Scan for the cell matching the given text and deliver its (x, y) coordinate at center. 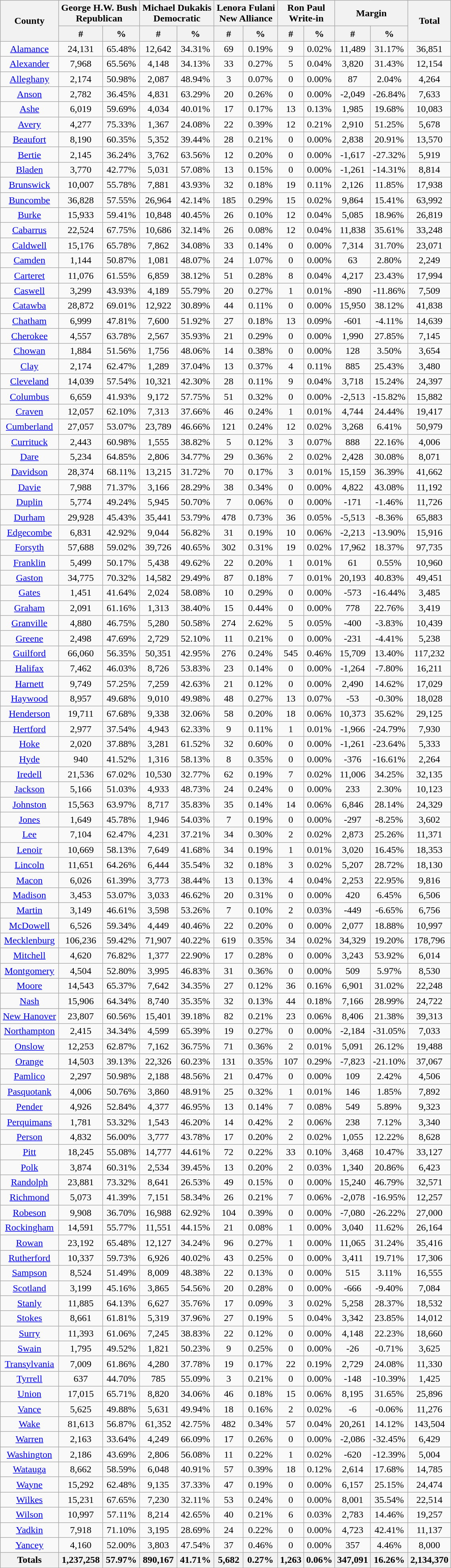
68.11% (121, 472)
10,848 (158, 215)
7,259 (158, 683)
25.15% (389, 1485)
65.78% (121, 245)
8,530 (429, 971)
5.89% (389, 1107)
42.30% (196, 381)
49.94% (196, 1409)
1,055 (353, 1137)
3,199 (81, 1288)
106,236 (81, 941)
36.45% (121, 94)
24,397 (429, 381)
31.65% (389, 1394)
16.45% (389, 850)
10,960 (429, 563)
637 (81, 1379)
34.08% (196, 245)
-1,264 (353, 668)
41,662 (429, 472)
37.21% (196, 835)
8,195 (353, 1394)
22.16% (389, 442)
-171 (353, 502)
10,373 (353, 714)
46.83% (196, 971)
2,498 (81, 638)
1,377 (158, 956)
Pasquotank (29, 1092)
14,543 (81, 986)
3,602 (429, 820)
3,625 (429, 1348)
1,821 (158, 1348)
15.24% (389, 381)
5,085 (353, 215)
42.75% (196, 1424)
302 (228, 548)
2,910 (353, 124)
57,688 (81, 548)
County (29, 21)
48.06% (196, 351)
3,243 (353, 956)
4,189 (158, 291)
10,669 (81, 850)
63.29% (196, 94)
34,329 (353, 941)
8,814 (429, 170)
47.69% (121, 638)
9,816 (429, 880)
10,530 (158, 774)
34,775 (81, 578)
Rockingham (29, 1228)
Surry (29, 1333)
25.43% (389, 366)
3,166 (158, 487)
3,040 (353, 1228)
Onslow (29, 1046)
8,662 (81, 1470)
36,851 (429, 49)
3.11% (389, 1273)
31.24% (389, 1243)
3,342 (353, 1318)
34.31% (196, 49)
4,831 (158, 94)
10,337 (81, 1258)
38.44% (196, 880)
Cherokee (29, 336)
62 (228, 774)
11,076 (81, 276)
940 (81, 759)
8,000 (429, 1545)
29,928 (81, 517)
-16.61% (389, 759)
38.40% (196, 608)
-148 (353, 1379)
4,506 (429, 1076)
11,065 (353, 1243)
6,444 (158, 865)
56.82% (196, 532)
11.62% (389, 1228)
66,060 (81, 653)
42.14% (196, 200)
9,172 (158, 396)
3,777 (158, 1137)
48.38% (196, 1273)
22.90% (196, 956)
31.72% (196, 472)
41.71% (196, 1560)
11,137 (429, 1530)
Moore (29, 986)
-7.80% (389, 668)
-2,078 (353, 1198)
-7,080 (353, 1213)
545 (291, 653)
-24.79% (389, 729)
3,865 (158, 1288)
24,722 (429, 1001)
Mecklenburg (29, 941)
56.08% (196, 1454)
55.09% (196, 1379)
76.82% (121, 956)
-573 (353, 593)
37 (228, 1545)
13,570 (429, 139)
32.06% (196, 714)
-2,513 (353, 396)
2,091 (81, 608)
-0.71% (389, 1348)
59.41% (121, 215)
75.33% (121, 124)
2,567 (158, 336)
51.03% (121, 789)
43.69% (121, 1454)
5,774 (81, 502)
1,340 (353, 1167)
10,686 (158, 230)
32.14% (196, 230)
Ron PaulWrite-in (306, 14)
32.11% (196, 1500)
420 (353, 895)
16,211 (429, 668)
28,872 (81, 306)
Halifax (29, 668)
14.46% (389, 1515)
2,264 (429, 759)
22.95% (389, 880)
3,195 (158, 1530)
29,125 (429, 714)
50.76% (121, 1092)
5,091 (353, 1046)
7,162 (158, 1046)
Randolph (29, 1182)
-666 (353, 1288)
0.55% (389, 563)
-31.05% (389, 1031)
12,253 (81, 1046)
57.54% (121, 381)
2.42% (389, 1076)
69.01% (121, 306)
17,015 (81, 1394)
14,012 (429, 1318)
31.70% (389, 245)
Macon (29, 880)
Ashe (29, 109)
3.50% (389, 351)
40.45% (196, 215)
39.45% (196, 1167)
1,263 (291, 1560)
4,599 (158, 1031)
28.37% (389, 1303)
41.39% (121, 1198)
Gaston (29, 578)
-6 (353, 1409)
15,401 (158, 1016)
178,796 (429, 941)
36.75% (196, 1046)
4,249 (158, 1439)
51.56% (121, 351)
1,543 (158, 1122)
11,885 (81, 1303)
-23.64% (389, 744)
55.78% (121, 185)
10,439 (429, 623)
52.00% (121, 1545)
65.71% (121, 1394)
Rutherford (29, 1258)
Cumberland (29, 426)
-53 (353, 699)
36.24% (121, 154)
0.42% (260, 1122)
32.77% (196, 774)
11,651 (81, 865)
888 (353, 442)
Graham (29, 608)
37.33% (196, 1485)
16,555 (429, 1273)
8,524 (81, 1273)
2,490 (353, 683)
2,087 (158, 79)
46.62% (196, 895)
-16.44% (389, 593)
82 (228, 1016)
131 (228, 1061)
4.46% (389, 1545)
4,723 (353, 1530)
62.92% (196, 1213)
-2,049 (353, 94)
482 (228, 1424)
4,034 (158, 109)
34.77% (196, 457)
7,084 (429, 1288)
37.88% (121, 744)
37.54% (121, 729)
61 (353, 563)
8,726 (158, 668)
20.86% (389, 1167)
274 (228, 623)
3,773 (158, 880)
3,299 (81, 291)
Richmond (29, 1198)
104 (228, 1213)
3,419 (429, 608)
53.92% (389, 956)
58.59% (121, 1470)
-2,086 (353, 1439)
28.14% (389, 804)
44.70% (121, 1379)
Brunswick (29, 185)
47 (228, 1485)
-26 (353, 1348)
7,881 (158, 185)
Lenoir (29, 850)
2,126 (353, 185)
Cabarrus (29, 230)
19.68% (389, 109)
Alamance (29, 49)
23,789 (158, 426)
14.62% (389, 683)
49,451 (429, 578)
3,598 (158, 910)
71.37% (121, 487)
22,524 (81, 230)
Harnett (29, 683)
-4.11% (389, 321)
24,329 (429, 804)
22.23% (389, 1333)
6,859 (158, 276)
52.10% (196, 638)
55.08% (121, 1152)
0.44% (260, 608)
Bladen (29, 170)
3,654 (429, 351)
Columbus (29, 396)
10.47% (389, 1152)
Granville (29, 623)
7,509 (429, 291)
5,234 (81, 457)
5,280 (158, 623)
26.53% (196, 1182)
71 (228, 1046)
7,633 (429, 94)
53.83% (196, 668)
Madison (29, 895)
3,803 (158, 1545)
61.39% (121, 880)
Swain (29, 1348)
24.44% (389, 411)
6,506 (429, 895)
42.63% (196, 683)
Alleghany (29, 79)
2,873 (353, 835)
117,232 (429, 653)
2.04% (389, 79)
Lee (29, 835)
-9.40% (389, 1288)
42.92% (121, 532)
50.23% (196, 1348)
20,261 (353, 1424)
61.52% (196, 744)
2,614 (353, 1470)
23,071 (429, 245)
50.87% (121, 260)
6.45% (389, 895)
37.78% (196, 1364)
7,968 (81, 64)
347,091 (353, 1560)
38.82% (196, 442)
48 (228, 699)
6,423 (429, 1167)
7,104 (81, 835)
41.52% (121, 759)
61.06% (121, 1333)
-297 (353, 820)
Camden (29, 260)
128 (353, 351)
4,620 (81, 956)
Iredell (29, 774)
107 (291, 1061)
1,649 (81, 820)
29.49% (196, 578)
11,192 (429, 487)
5,438 (158, 563)
-231 (353, 638)
5,919 (429, 154)
49.24% (121, 502)
23,192 (81, 1243)
-13.90% (389, 532)
3,770 (81, 170)
6,999 (81, 321)
51.49% (121, 1273)
5,319 (158, 1318)
185 (228, 200)
53.79% (196, 517)
15,176 (81, 245)
2,428 (353, 457)
54.03% (196, 820)
1,144 (81, 260)
15,231 (81, 1500)
1,237,258 (81, 1560)
619 (228, 941)
60.31% (121, 1167)
42.77% (121, 170)
30.08% (389, 457)
Clay (29, 366)
-27.32% (389, 154)
6 (291, 1515)
10,321 (158, 381)
37.66% (196, 411)
Hyde (29, 759)
5,352 (158, 139)
26,164 (429, 1228)
Edgecombe (29, 532)
11,371 (429, 835)
1,451 (81, 593)
15,709 (353, 653)
26,964 (158, 200)
238 (353, 1122)
Haywood (29, 699)
81,613 (81, 1424)
34.35% (196, 986)
18,028 (429, 699)
57.55% (121, 200)
50.17% (121, 563)
57.08% (196, 170)
7,230 (158, 1500)
19.20% (389, 941)
9,323 (429, 1107)
1,985 (353, 109)
Stokes (29, 1318)
6,627 (158, 1303)
Wayne (29, 1485)
14,591 (81, 1228)
778 (353, 608)
Robeson (29, 1213)
8,071 (429, 457)
0.37% (260, 366)
5,682 (228, 1560)
45.43% (121, 517)
15,563 (81, 804)
Vance (29, 1409)
4,880 (81, 623)
49.98% (196, 699)
8,820 (158, 1394)
8,957 (81, 699)
23.43% (389, 276)
-601 (353, 321)
Michael DukakisDemocratic (177, 14)
63 (353, 260)
-12.39% (389, 1454)
5,004 (429, 1454)
23.85% (389, 1318)
4,377 (158, 1107)
Yancey (29, 1545)
41.68% (196, 850)
-5,513 (353, 517)
32,135 (429, 774)
Caldwell (29, 245)
11,330 (429, 1364)
Gates (29, 593)
Tyrrell (29, 1379)
40.46% (196, 926)
4,277 (81, 124)
-0.30% (389, 699)
Dare (29, 457)
11,838 (353, 230)
Anson (29, 94)
6,429 (429, 1439)
67.68% (121, 714)
3,268 (353, 426)
0.47% (260, 1076)
8,717 (158, 804)
2,145 (81, 154)
7,862 (158, 245)
3,149 (81, 910)
20,193 (353, 578)
15,292 (81, 1485)
15,882 (429, 396)
53 (228, 1500)
35.93% (196, 336)
Pitt (29, 1152)
Perquimans (29, 1122)
36.70% (121, 1213)
25 (228, 1092)
3,485 (429, 593)
Totals (29, 1560)
-4.41% (389, 638)
49.62% (196, 563)
Chowan (29, 351)
18,353 (429, 850)
6,526 (81, 926)
Lenora FulaniNew Alliance (246, 14)
97,735 (429, 548)
-3.83% (389, 623)
2,163 (81, 1439)
46.66% (196, 426)
11,006 (353, 774)
Carteret (29, 276)
Jackson (29, 789)
4,832 (81, 1137)
18,130 (429, 865)
146 (353, 1092)
509 (353, 971)
61.55% (121, 276)
15,933 (81, 215)
63,992 (429, 200)
22,514 (429, 1500)
3,480 (429, 366)
Craven (29, 411)
12,642 (158, 49)
51.25% (389, 124)
8,628 (429, 1137)
24,131 (81, 49)
49 (228, 1182)
18,532 (429, 1303)
-11.86% (389, 291)
64.26% (121, 865)
7,649 (158, 850)
21.38% (389, 1016)
21,536 (81, 774)
Stanly (29, 1303)
10,007 (81, 185)
4,160 (81, 1545)
46.75% (121, 623)
1,316 (158, 759)
26.12% (389, 1046)
2,977 (81, 729)
Hertford (29, 729)
-400 (353, 623)
22.76% (389, 608)
46.95% (196, 1107)
73.32% (121, 1182)
Hoke (29, 744)
4,264 (429, 79)
49.88% (121, 1409)
3,762 (158, 154)
2,134,370 (429, 1560)
1,756 (158, 351)
1,990 (353, 336)
3,820 (353, 64)
7,930 (429, 729)
23,807 (81, 1016)
New Hanover (29, 1016)
121 (228, 426)
1,289 (158, 366)
15,906 (81, 1001)
22,326 (158, 1061)
41,838 (429, 306)
19,257 (429, 1515)
5,258 (353, 1303)
2,415 (81, 1031)
7,245 (158, 1333)
37.04% (196, 366)
15.41% (389, 200)
6,026 (81, 880)
40.22% (196, 941)
-15.82% (389, 396)
40.83% (389, 578)
59.34% (121, 926)
40 (228, 1515)
7,314 (353, 245)
Wake (29, 1424)
-2,184 (353, 1031)
35.76% (196, 1303)
7,600 (158, 321)
26,819 (429, 215)
9,044 (158, 532)
2,783 (353, 1515)
12,154 (429, 64)
50,979 (429, 426)
17.68% (389, 1470)
42.95% (196, 653)
Wilkes (29, 1500)
69 (228, 49)
0.38% (260, 351)
27.85% (389, 336)
7,313 (158, 411)
59.02% (121, 548)
9,908 (81, 1213)
38.83% (196, 1333)
32,571 (429, 1182)
2.30% (389, 789)
17,306 (429, 1258)
1.85% (389, 1092)
65.56% (121, 64)
37,067 (429, 1061)
57.97% (121, 1560)
-26.22% (389, 1213)
2,020 (81, 744)
50.70% (196, 502)
18.37% (389, 548)
39.44% (196, 139)
Jones (29, 820)
39,313 (429, 1016)
2,782 (81, 94)
0.60% (260, 744)
-14.31% (389, 170)
11,551 (158, 1228)
8,406 (353, 1016)
0.30% (260, 835)
17,938 (429, 185)
12.22% (389, 1137)
64.34% (121, 1001)
2,077 (353, 926)
63.56% (196, 154)
2,253 (353, 880)
Sampson (29, 1273)
31.17% (389, 49)
42.41% (389, 1530)
24,474 (429, 1485)
3,860 (158, 1092)
44.61% (196, 1152)
2.80% (389, 260)
Duplin (29, 502)
9,864 (353, 200)
50.58% (196, 623)
6,831 (81, 532)
35.83% (196, 804)
4,504 (81, 971)
7,462 (81, 668)
Pamlico (29, 1076)
70.32% (121, 578)
49.68% (121, 699)
62.87% (121, 1046)
40.65% (196, 548)
3,411 (353, 1258)
31.02% (389, 986)
3,020 (353, 850)
-16.95% (389, 1198)
53.26% (196, 910)
Margin (371, 14)
6,014 (429, 956)
35 (228, 804)
-449 (353, 910)
37.96% (196, 1318)
38 (228, 487)
40.02% (196, 1258)
Rowan (29, 1243)
0.73% (260, 517)
39.13% (121, 1061)
4,280 (158, 1364)
17,962 (353, 548)
357 (353, 1545)
8,001 (353, 1500)
McDowell (29, 926)
3,340 (429, 1122)
6,659 (81, 396)
-1.46% (389, 502)
6,048 (158, 1470)
6,756 (429, 910)
28.99% (389, 1001)
1,795 (81, 1348)
28,374 (81, 472)
8,740 (158, 1001)
52.80% (121, 971)
46.20% (196, 1122)
Catawba (29, 306)
7,988 (81, 487)
59.69% (121, 109)
64.13% (121, 1303)
67.02% (121, 774)
Buncombe (29, 200)
Martin (29, 910)
7,145 (429, 336)
5,499 (81, 563)
28.29% (196, 487)
14,503 (81, 1061)
5,031 (158, 170)
Bertie (29, 154)
47.54% (196, 1545)
8,641 (158, 1182)
6,901 (353, 986)
-10.39% (389, 1379)
Alexander (29, 64)
64.85% (121, 457)
56.87% (121, 1424)
885 (353, 366)
Lincoln (29, 865)
12,127 (158, 1243)
34.06% (196, 1394)
Durham (29, 517)
Mitchell (29, 956)
14,777 (158, 1152)
478 (228, 517)
19,711 (81, 714)
25.26% (389, 835)
33,248 (429, 230)
27,057 (81, 426)
1,367 (158, 124)
2,297 (81, 1076)
55.79% (196, 291)
47.81% (121, 321)
3,995 (158, 971)
2,838 (353, 139)
60.56% (121, 1016)
43 (228, 1258)
36.39% (389, 472)
11.85% (389, 185)
7,033 (429, 1031)
-0.06% (389, 1409)
48.73% (196, 789)
1,946 (158, 820)
34.34% (121, 1031)
9,135 (158, 1485)
58 (228, 714)
1,555 (158, 442)
7,892 (429, 1092)
2,024 (158, 593)
46.61% (121, 910)
40.01% (196, 109)
6,019 (81, 109)
-2,213 (353, 532)
Montgomery (29, 971)
63.97% (121, 804)
5,625 (81, 1409)
44.15% (196, 1228)
Chatham (29, 321)
13,215 (158, 472)
71.10% (121, 1530)
43.78% (196, 1137)
22,248 (429, 986)
28.72% (389, 865)
14.12% (389, 1424)
1,081 (158, 260)
46.03% (121, 668)
9,749 (81, 683)
1,781 (81, 1122)
143,504 (429, 1424)
57.25% (121, 683)
35.35% (196, 1001)
66.09% (196, 1439)
35,441 (158, 517)
6,846 (353, 804)
30.89% (196, 306)
-26.84% (389, 94)
Northampton (29, 1031)
8,214 (158, 1515)
59.42% (121, 941)
17,029 (429, 683)
4,933 (158, 789)
-890 (353, 291)
2.62% (260, 623)
63.78% (121, 336)
2,534 (158, 1167)
1.07% (260, 260)
-7,823 (353, 1061)
276 (228, 653)
49.52% (121, 1348)
11,276 (429, 1409)
Forsyth (29, 548)
5,678 (429, 124)
12,057 (81, 411)
65,883 (429, 517)
7.12% (389, 1122)
96 (228, 1243)
19,488 (429, 1046)
18,245 (81, 1152)
15,916 (429, 532)
George H.W. BushRepublican (99, 14)
3,718 (353, 381)
11,393 (81, 1333)
57.75% (196, 396)
72 (228, 1152)
4,557 (81, 336)
Washington (29, 1454)
12,922 (158, 306)
7,151 (158, 1198)
48.07% (196, 260)
109 (353, 1076)
55.77% (121, 1228)
Watauga (29, 1470)
3,453 (81, 895)
Warren (29, 1439)
18.88% (389, 926)
3,281 (158, 744)
11,489 (353, 49)
34.13% (196, 64)
33.64% (121, 1439)
65.37% (121, 986)
Avery (29, 124)
4,926 (81, 1107)
35,416 (429, 1243)
62.48% (121, 1485)
1,425 (429, 1379)
2,188 (158, 1076)
5,207 (353, 865)
4,231 (158, 835)
54.56% (196, 1288)
8,190 (81, 139)
31.43% (389, 64)
Henderson (29, 714)
13.40% (389, 653)
Franklin (29, 563)
16.26% (389, 1560)
41.64% (121, 593)
48.91% (196, 1092)
4,217 (353, 276)
8,661 (81, 1318)
Currituck (29, 442)
29 (228, 457)
62.10% (121, 411)
34.24% (196, 1243)
5,238 (429, 638)
48.56% (196, 1076)
5,073 (81, 1198)
2,186 (81, 1454)
Beaufort (29, 139)
60.23% (196, 1061)
35.62% (389, 714)
890,167 (158, 1560)
Wilson (29, 1515)
42.65% (196, 1515)
56.35% (121, 653)
5,631 (158, 1409)
23,881 (81, 1182)
14,039 (81, 381)
9,010 (158, 699)
14,582 (158, 578)
Union (29, 1394)
40.91% (196, 1470)
-32.45% (389, 1439)
Burke (29, 215)
7,918 (81, 1530)
14,785 (429, 1470)
15,950 (353, 306)
1,313 (158, 608)
Polk (29, 1167)
7,009 (81, 1364)
549 (353, 1107)
3,874 (81, 1167)
52.84% (121, 1107)
7,642 (158, 986)
Davidson (29, 472)
61.86% (121, 1364)
65.39% (196, 1031)
70 (228, 472)
50,351 (158, 653)
10,083 (429, 109)
Scotland (29, 1288)
785 (158, 1379)
6.41% (389, 426)
3,468 (353, 1152)
39,726 (158, 548)
19,417 (429, 411)
16,988 (158, 1213)
60.35% (121, 139)
20.91% (389, 139)
Transylvania (29, 1364)
7,166 (353, 1001)
62.33% (196, 729)
27,000 (429, 1213)
67.75% (121, 230)
4,744 (353, 411)
60.98% (121, 442)
Total (429, 21)
12,257 (429, 1198)
34.25% (389, 774)
-1,617 (353, 154)
14,639 (429, 321)
Davie (29, 487)
61.81% (121, 1318)
4,449 (158, 926)
53.32% (121, 1122)
Nash (29, 1001)
5,945 (158, 502)
6,157 (353, 1485)
45.78% (121, 820)
10,123 (429, 789)
48.94% (196, 79)
5,333 (429, 744)
57.11% (121, 1515)
39.18% (196, 1016)
15,240 (353, 1182)
17,994 (429, 276)
71,907 (158, 941)
33,127 (429, 1152)
51.92% (196, 321)
58.08% (196, 593)
4,822 (353, 487)
Guilford (29, 653)
9,338 (158, 714)
Caswell (29, 291)
6,926 (158, 1258)
1,884 (81, 351)
233 (353, 789)
28.69% (196, 1530)
41.93% (121, 396)
Greene (29, 638)
56.00% (121, 1137)
11,726 (429, 502)
18,660 (429, 1333)
2,443 (81, 442)
5,166 (81, 789)
46.79% (389, 1182)
Orange (29, 1061)
67.65% (121, 1500)
8,009 (158, 1273)
Person (29, 1137)
Johnston (29, 804)
-21.10% (389, 1061)
58.34% (196, 1198)
-376 (353, 759)
Cleveland (29, 381)
5.97% (389, 971)
43.08% (389, 487)
-6.65% (389, 910)
59.73% (121, 1258)
45.16% (121, 1288)
15,159 (353, 472)
-8.36% (389, 517)
-1,966 (353, 729)
3,033 (158, 895)
61,352 (158, 1424)
18.96% (389, 215)
4,943 (158, 729)
25,896 (429, 1394)
19.71% (389, 1258)
36,828 (81, 200)
35.61% (389, 230)
Yadkin (29, 1530)
515 (353, 1273)
-8.25% (389, 820)
Pender (29, 1107)
61.16% (121, 608)
2,249 (429, 260)
-620 (353, 1454)
